Locate the cell with the specified text and output its (x, y) center coordinate. 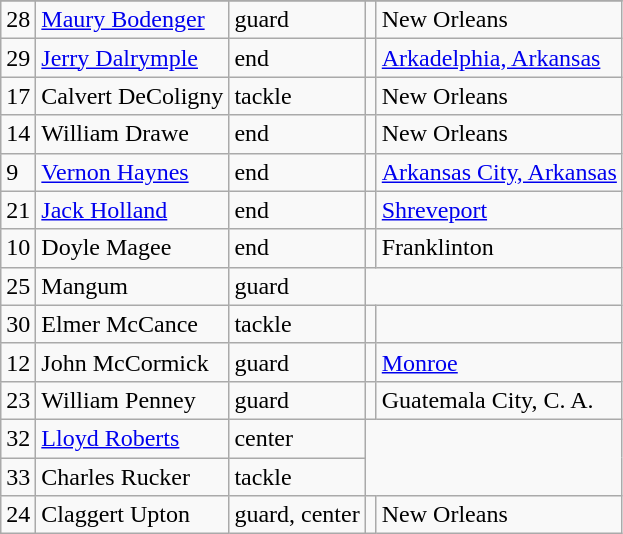
Vernon Haynes (132, 172)
10 (18, 248)
28 (18, 20)
23 (18, 400)
Maury Bodenger (132, 20)
17 (18, 96)
12 (18, 362)
Doyle Magee (132, 248)
William Drawe (132, 134)
24 (18, 515)
John McCormick (132, 362)
Guatemala City, C. A. (499, 400)
Jack Holland (132, 210)
Claggert Upton (132, 515)
Shreveport (499, 210)
center (297, 438)
guard, center (297, 515)
Lloyd Roberts (132, 438)
William Penney (132, 400)
Arkansas City, Arkansas (499, 172)
32 (18, 438)
30 (18, 324)
25 (18, 286)
Franklinton (499, 248)
33 (18, 477)
14 (18, 134)
Monroe (499, 362)
21 (18, 210)
Jerry Dalrymple (132, 58)
Arkadelphia, Arkansas (499, 58)
Calvert DeColigny (132, 96)
Mangum (132, 286)
29 (18, 58)
9 (18, 172)
Charles Rucker (132, 477)
Elmer McCance (132, 324)
